Pinpoint the cell where the given text exists, returning its [x, y] midpoint coordinate. 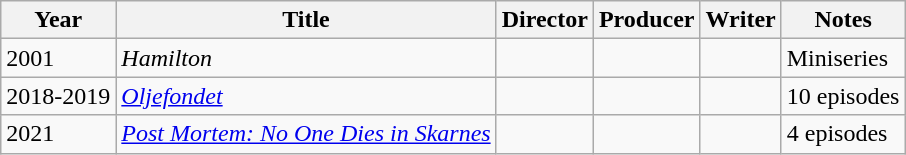
Director [544, 20]
Title [306, 20]
Producer [646, 20]
Hamilton [306, 58]
Writer [740, 20]
10 episodes [843, 96]
2018-2019 [58, 96]
Miniseries [843, 58]
Post Mortem: No One Dies in Skarnes [306, 134]
2001 [58, 58]
Notes [843, 20]
2021 [58, 134]
Year [58, 20]
Oljefondet [306, 96]
4 episodes [843, 134]
